Determine the (X, Y) coordinate at the center of the cell enclosing the given text.  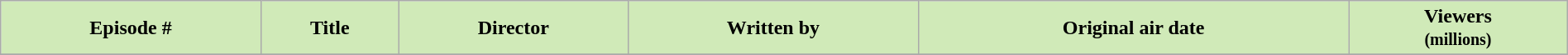
Director (513, 28)
Viewers(millions) (1458, 28)
Episode # (131, 28)
Original air date (1134, 28)
Written by (772, 28)
Title (329, 28)
